Detect which cell encompasses the target text, then output its (X, Y) center coordinate. 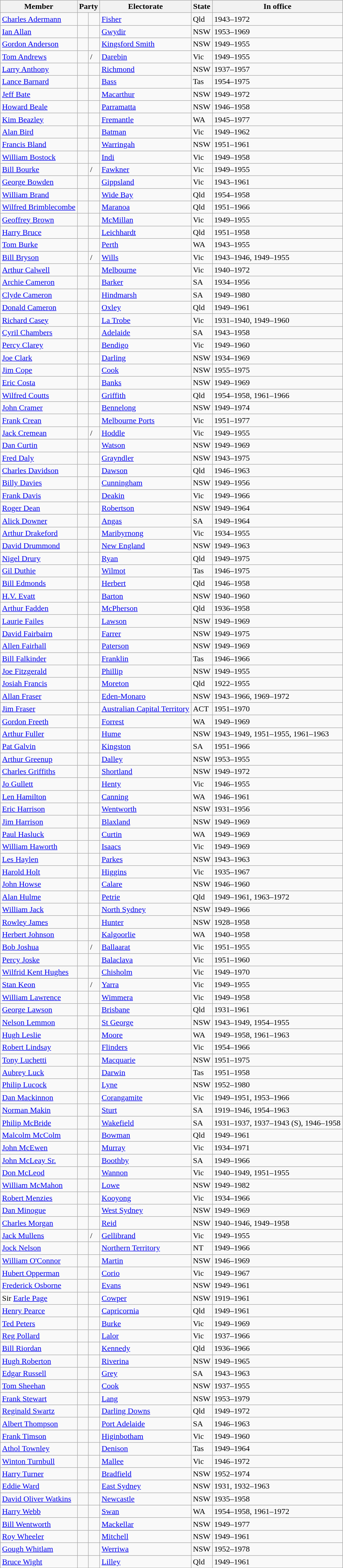
1922–1955 (277, 684)
Malcolm McColm (39, 1135)
Gippsland (145, 182)
Blaxland (145, 822)
Bill Falkinder (39, 659)
Farrer (145, 634)
Lalor (145, 1336)
Roy Wheeler (39, 1536)
Denison (145, 1449)
Deakin (145, 496)
Harry Webb (39, 1511)
Griffith (145, 395)
Batman (145, 132)
1928–1958 (277, 922)
1949–1970 (277, 972)
Maranoa (145, 207)
1940–1960 (277, 596)
Nigel Drury (39, 558)
John Howse (39, 884)
Newcastle (145, 1499)
New England (145, 546)
Tom Burke (39, 245)
Calare (145, 884)
Jack Mullens (39, 1236)
Dalley (145, 759)
Ted Peters (39, 1323)
1943–1975 (277, 458)
Henry Pearce (39, 1311)
Jack Cremean (39, 433)
Robertson (145, 508)
Don McLeod (39, 1173)
Lowe (145, 1185)
Corangamite (145, 1098)
Nelson Lemmon (39, 1022)
Kooyong (145, 1198)
Northern Territory (145, 1248)
La Trobe (145, 320)
Pat Galvin (39, 746)
Fawkner (145, 170)
Josiah Francis (39, 684)
Athol Townley (39, 1449)
Wide Bay (145, 195)
1946–1955 (277, 784)
Macquarie (145, 1060)
Dan Curtin (39, 445)
Les Haylen (39, 859)
1936–1966 (277, 1348)
Riverina (145, 1361)
Lilley (145, 1561)
1934–1955 (277, 533)
William Bostock (39, 157)
Wilfrid Kent Hughes (39, 972)
1937–1957 (277, 69)
1946–1960 (277, 884)
Australian Capital Territory (145, 709)
1946–1975 (277, 571)
Robert Menzies (39, 1198)
Wilmot (145, 571)
Boothby (145, 1160)
Francis Bland (39, 144)
Dan Mackinnon (39, 1098)
Percy Clarey (39, 345)
Richmond (145, 69)
1951–1955 (277, 947)
Ryan (145, 558)
ACT (202, 709)
1934–1969 (277, 357)
Herbert (145, 584)
1931–1961 (277, 1010)
Laurie Failes (39, 621)
Geoffrey Brown (39, 220)
Stan Keon (39, 985)
Bill Edmonds (39, 584)
Reginald Swartz (39, 1411)
1935–1967 (277, 872)
Brisbane (145, 1010)
Philip Lucock (39, 1085)
McPherson (145, 609)
1934–1971 (277, 1148)
Archie Cameron (39, 282)
Eric Costa (39, 383)
Party (88, 7)
Isaacs (145, 847)
Allan Fraser (39, 696)
Billy Davies (39, 483)
Paul Hasluck (39, 834)
Canning (145, 797)
Jim Cope (39, 370)
1946–1972 (277, 1461)
1954–1966 (277, 1047)
Macarthur (145, 94)
Electorate (145, 7)
William Haworth (39, 847)
Flinders (145, 1047)
Higgins (145, 872)
Joe Clark (39, 357)
Norman Makin (39, 1110)
Martin (145, 1261)
William McMahon (39, 1185)
1952–1974 (277, 1474)
Bradfield (145, 1474)
Maribyrnong (145, 533)
Roger Dean (39, 508)
Albert Thompson (39, 1424)
Donald Cameron (39, 307)
Port Adelaide (145, 1424)
Wannon (145, 1173)
Parkes (145, 859)
Tom Andrews (39, 57)
Jim Fraser (39, 709)
1940–1949, 1951–1955 (277, 1173)
Harry Bruce (39, 232)
Shortland (145, 772)
1951–1975 (277, 1060)
1949–1963 (277, 546)
Swan (145, 1511)
1931–1937, 1937–1943 (S), 1946–1958 (277, 1123)
1919–1961 (277, 1298)
1943–1949, 1954–1955 (277, 1022)
William Brand (39, 195)
Jo Gullett (39, 784)
Angas (145, 521)
Larry Anthony (39, 69)
1940–1972 (277, 270)
1940–1958 (277, 934)
Kingsford Smith (145, 44)
1949–1962 (277, 132)
Wimmera (145, 997)
Werriwa (145, 1549)
Eddie Ward (39, 1486)
1949–1967 (277, 1273)
Dan Minogue (39, 1211)
Gwydir (145, 32)
Barton (145, 596)
Capricornia (145, 1311)
Grayndler (145, 458)
1943–1958 (277, 332)
John Cramer (39, 408)
1949–1965 (277, 1361)
Bill Bryson (39, 257)
Wills (145, 257)
William O'Connor (39, 1261)
Lance Barnard (39, 82)
Eden-Monaro (145, 696)
Lyne (145, 1085)
Gellibrand (145, 1236)
Alick Downer (39, 521)
Darwin (145, 1072)
Henty (145, 784)
Winton Turnbull (39, 1461)
1943–1972 (277, 19)
Mallee (145, 1461)
Cowper (145, 1298)
1953–1955 (277, 759)
Cyril Chambers (39, 332)
Harry Turner (39, 1474)
Ian Allan (39, 32)
Hindmarsh (145, 295)
William Jack (39, 909)
Charles Davidson (39, 470)
North Sydney (145, 909)
Banks (145, 383)
Chisholm (145, 972)
Wakefield (145, 1123)
Bill Riordan (39, 1348)
St George (145, 1022)
1940–1946, 1949–1958 (277, 1223)
1931, 1932–1963 (277, 1486)
Curtin (145, 834)
Darling Downs (145, 1411)
Arthur Drakeford (39, 533)
1934–1966 (277, 1198)
Reg Pollard (39, 1336)
1953–1979 (277, 1399)
Alan Bird (39, 132)
Jim Harrison (39, 822)
Len Hamilton (39, 797)
Clyde Cameron (39, 295)
Hume (145, 734)
Allen Fairhall (39, 646)
Higinbotham (145, 1436)
1935–1958 (277, 1499)
Hunter (145, 922)
Fremantle (145, 119)
Moreton (145, 684)
H.V. Evatt (39, 596)
Kalgoorlie (145, 934)
Tony Luchetti (39, 1060)
1949–1980 (277, 295)
1943–1966, 1969–1972 (277, 696)
Philip McBride (39, 1123)
Gordon Anderson (39, 44)
1949–1956 (277, 483)
Paterson (145, 646)
Hoddle (145, 433)
Hugh Roberton (39, 1361)
1949–1958, 1961–1963 (277, 1035)
McMillan (145, 220)
1954–1958, 1961–1972 (277, 1511)
1943–1946, 1949–1955 (277, 257)
Eric Harrison (39, 809)
Sturt (145, 1110)
1951–1970 (277, 709)
East Sydney (145, 1486)
Edgar Russell (39, 1374)
Charles Adermann (39, 19)
1943–1949, 1951–1955, 1961–1963 (277, 734)
Gough Whitlam (39, 1549)
1949–1982 (277, 1185)
Frank Stewart (39, 1399)
Adelaide (145, 332)
1951–1977 (277, 420)
Watson (145, 445)
1946–1969 (277, 1261)
Darebin (145, 57)
1954–1958, 1961–1966 (277, 395)
Murray (145, 1148)
Bowman (145, 1135)
Indi (145, 157)
George Lawson (39, 1010)
Fisher (145, 19)
Sir Earle Page (39, 1298)
Lawson (145, 621)
Bennelong (145, 408)
Mackellar (145, 1524)
Yarra (145, 985)
Arthur Fadden (39, 609)
Joe Fitzgerald (39, 671)
1949–1951, 1953–1966 (277, 1098)
1931–1940, 1949–1960 (277, 320)
David Drummond (39, 546)
William Lawrence (39, 997)
Darling (145, 357)
1919–1946, 1954–1963 (277, 1110)
Harold Holt (39, 872)
1952–1978 (277, 1549)
Lang (145, 1399)
Leichhardt (145, 232)
Herbert Johnson (39, 934)
1937–1955 (277, 1386)
1951–1960 (277, 960)
Kim Beazley (39, 119)
Fred Daly (39, 458)
Kennedy (145, 1348)
In office (277, 7)
1943–1961 (277, 182)
Balaclava (145, 960)
Rowley James (39, 922)
Gordon Freeth (39, 721)
Member (39, 7)
1953–1969 (277, 32)
Alan Hulme (39, 897)
Richard Casey (39, 320)
NT (202, 1248)
Robert Lindsay (39, 1047)
Kingston (145, 746)
Wentworth (145, 809)
Frank Crean (39, 420)
1943–1955 (277, 245)
Forrest (145, 721)
West Sydney (145, 1211)
Franklin (145, 659)
1955–1975 (277, 370)
Parramatta (145, 107)
Charles Griffiths (39, 772)
Tom Sheehan (39, 1386)
Moore (145, 1035)
Bill Wentworth (39, 1524)
Grey (145, 1374)
1949–1961, 1963–1972 (277, 897)
Oxley (145, 307)
Corio (145, 1273)
Reid (145, 1223)
Jock Nelson (39, 1248)
Gil Duthie (39, 571)
1952–1980 (277, 1085)
1949–1977 (277, 1524)
Perth (145, 245)
1936–1958 (277, 609)
Frank Timson (39, 1436)
Frederick Osborne (39, 1286)
1937–1966 (277, 1336)
Bendigo (145, 345)
Bass (145, 82)
Melbourne (145, 270)
1954–1958 (277, 195)
1949–1974 (277, 408)
Cunningham (145, 483)
Phillip (145, 671)
Bill Bourke (39, 170)
David Fairbairn (39, 634)
1946–1966 (277, 659)
Howard Beale (39, 107)
1946–1961 (277, 797)
Arthur Greenup (39, 759)
Frank Davis (39, 496)
Mitchell (145, 1536)
John McEwen (39, 1148)
Warringah (145, 144)
Arthur Fuller (39, 734)
Evans (145, 1286)
Petrie (145, 897)
Aubrey Luck (39, 1072)
State (202, 7)
Hugh Leslie (39, 1035)
Wilfred Brimblecombe (39, 207)
1945–1977 (277, 119)
John McLeay Sr. (39, 1160)
Hubert Opperman (39, 1273)
Jeff Bate (39, 94)
David Oliver Watkins (39, 1499)
Bob Joshua (39, 947)
George Bowden (39, 182)
Dawson (145, 470)
1954–1975 (277, 82)
Barker (145, 282)
1931–1956 (277, 809)
Arthur Calwell (39, 270)
Charles Morgan (39, 1223)
Ballaarat (145, 947)
Bruce Wight (39, 1561)
Melbourne Ports (145, 420)
Burke (145, 1323)
1934–1956 (277, 282)
Wilfred Coutts (39, 395)
1951–1961 (277, 144)
Percy Joske (39, 960)
